Pinpoint the cell where the given text exists, returning its [x, y] midpoint coordinate. 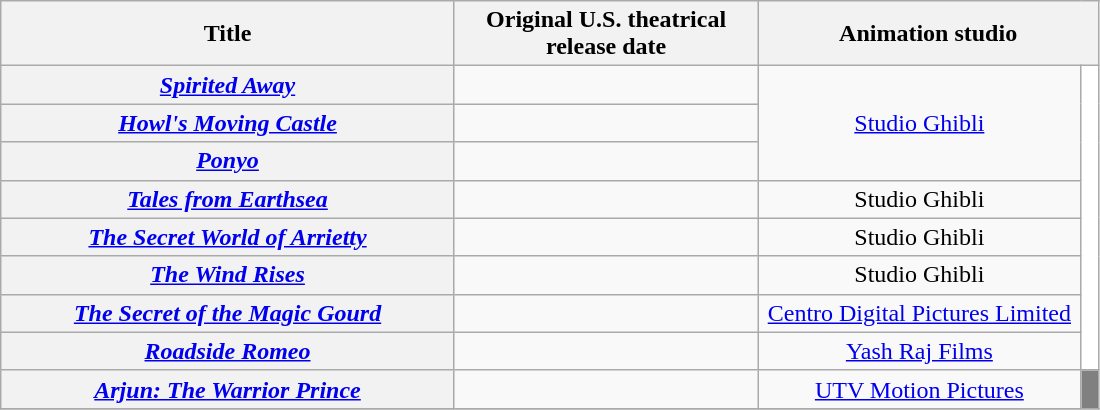
Howl's Moving Castle [228, 123]
Arjun: The Warrior Prince [228, 389]
The Secret World of Arrietty [228, 237]
Ponyo [228, 161]
Title [228, 34]
Spirited Away [228, 85]
The Wind Rises [228, 275]
Original U.S. theatrical release date [606, 34]
Centro Digital Pictures Limited [920, 313]
The Secret of the Magic Gourd [228, 313]
Yash Raj Films [920, 351]
Animation studio [928, 34]
UTV Motion Pictures [920, 389]
Roadside Romeo [228, 351]
Tales from Earthsea [228, 199]
